Return (x, y) of the center of cell containing provided text 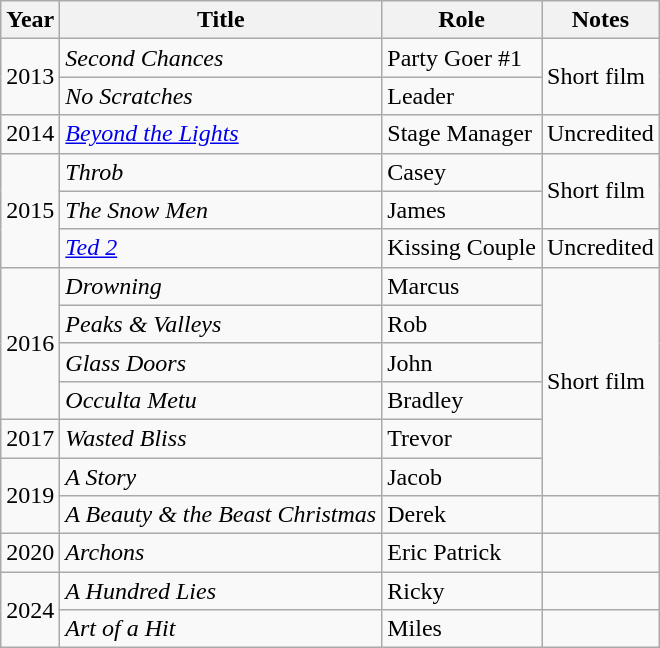
Ted 2 (221, 248)
Ricky (462, 591)
Party Goer #1 (462, 58)
Bradley (462, 400)
Kissing Couple (462, 248)
James (462, 210)
Leader (462, 96)
Throb (221, 172)
Eric Patrick (462, 553)
Casey (462, 172)
2020 (30, 553)
Peaks & Valleys (221, 324)
Year (30, 20)
Trevor (462, 438)
Miles (462, 629)
2024 (30, 610)
2014 (30, 134)
Stage Manager (462, 134)
Title (221, 20)
Rob (462, 324)
Derek (462, 515)
Beyond the Lights (221, 134)
Jacob (462, 477)
2013 (30, 77)
Art of a Hit (221, 629)
Drowning (221, 286)
Role (462, 20)
A Beauty & the Beast Christmas (221, 515)
2016 (30, 343)
2015 (30, 210)
No Scratches (221, 96)
Glass Doors (221, 362)
2017 (30, 438)
2019 (30, 496)
A Story (221, 477)
Second Chances (221, 58)
Occulta Metu (221, 400)
A Hundred Lies (221, 591)
Marcus (462, 286)
John (462, 362)
The Snow Men (221, 210)
Notes (601, 20)
Wasted Bliss (221, 438)
Archons (221, 553)
